Provide the (x, y) coordinate of the cell's center where the given text is located.  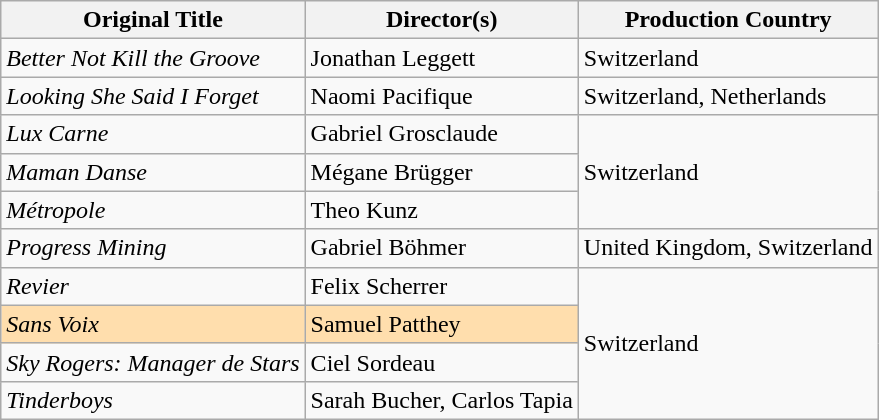
Sans Voix (153, 324)
Mégane Brügger (442, 172)
Revier (153, 286)
Ciel Sordeau (442, 362)
Lux Carne (153, 134)
Gabriel Böhmer (442, 248)
Looking She Said I Forget (153, 96)
Director(s) (442, 20)
Sarah Bucher, Carlos Tapia (442, 400)
Métropole (153, 210)
United Kingdom, Switzerland (728, 248)
Samuel Patthey (442, 324)
Progress Mining (153, 248)
Naomi Pacifique (442, 96)
Switzerland, Netherlands (728, 96)
Jonathan Leggett (442, 58)
Production Country (728, 20)
Maman Danse (153, 172)
Original Title (153, 20)
Theo Kunz (442, 210)
Tinderboys (153, 400)
Gabriel Grosclaude (442, 134)
Felix Scherrer (442, 286)
Better Not Kill the Groove (153, 58)
Sky Rogers: Manager de Stars (153, 362)
